Detect which cell encompasses the target text, then output its (x, y) center coordinate. 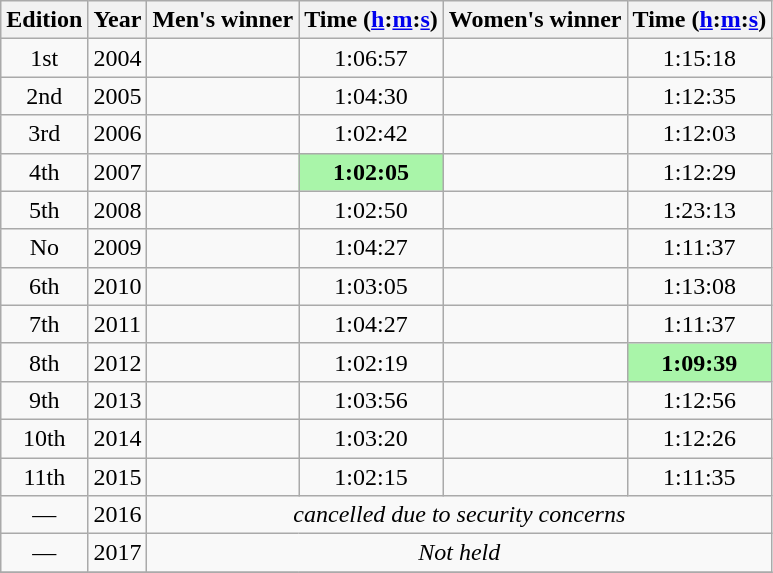
8th (44, 362)
2007 (118, 172)
2004 (118, 58)
1:03:56 (372, 400)
Not held (460, 553)
Men's winner (223, 20)
2nd (44, 96)
1:13:08 (700, 286)
1:02:15 (372, 477)
3rd (44, 134)
1:12:29 (700, 172)
2006 (118, 134)
1:12:56 (700, 400)
Women's winner (535, 20)
Edition (44, 20)
1:03:20 (372, 438)
1:23:13 (700, 210)
2008 (118, 210)
11th (44, 477)
2014 (118, 438)
4th (44, 172)
1:09:39 (700, 362)
2016 (118, 515)
2010 (118, 286)
6th (44, 286)
2005 (118, 96)
10th (44, 438)
1:06:57 (372, 58)
2009 (118, 248)
1:12:26 (700, 438)
7th (44, 324)
No (44, 248)
2015 (118, 477)
1:03:05 (372, 286)
1:15:18 (700, 58)
5th (44, 210)
2011 (118, 324)
1:02:19 (372, 362)
1:02:05 (372, 172)
1:04:30 (372, 96)
1:11:35 (700, 477)
9th (44, 400)
cancelled due to security concerns (460, 515)
Year (118, 20)
1:12:35 (700, 96)
2012 (118, 362)
2013 (118, 400)
2017 (118, 553)
1:02:50 (372, 210)
1:12:03 (700, 134)
1st (44, 58)
1:02:42 (372, 134)
